Pinpoint the cell where the given text exists, returning its (X, Y) midpoint coordinate. 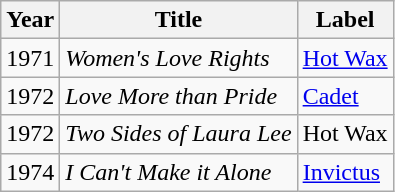
Love More than Pride (178, 96)
1971 (30, 58)
Year (30, 20)
I Can't Make it Alone (178, 172)
1974 (30, 172)
Label (345, 20)
Title (178, 20)
Cadet (345, 96)
Two Sides of Laura Lee (178, 134)
Women's Love Rights (178, 58)
Invictus (345, 172)
